Search for the cell housing the specified text and yield its [x, y] center coordinate. 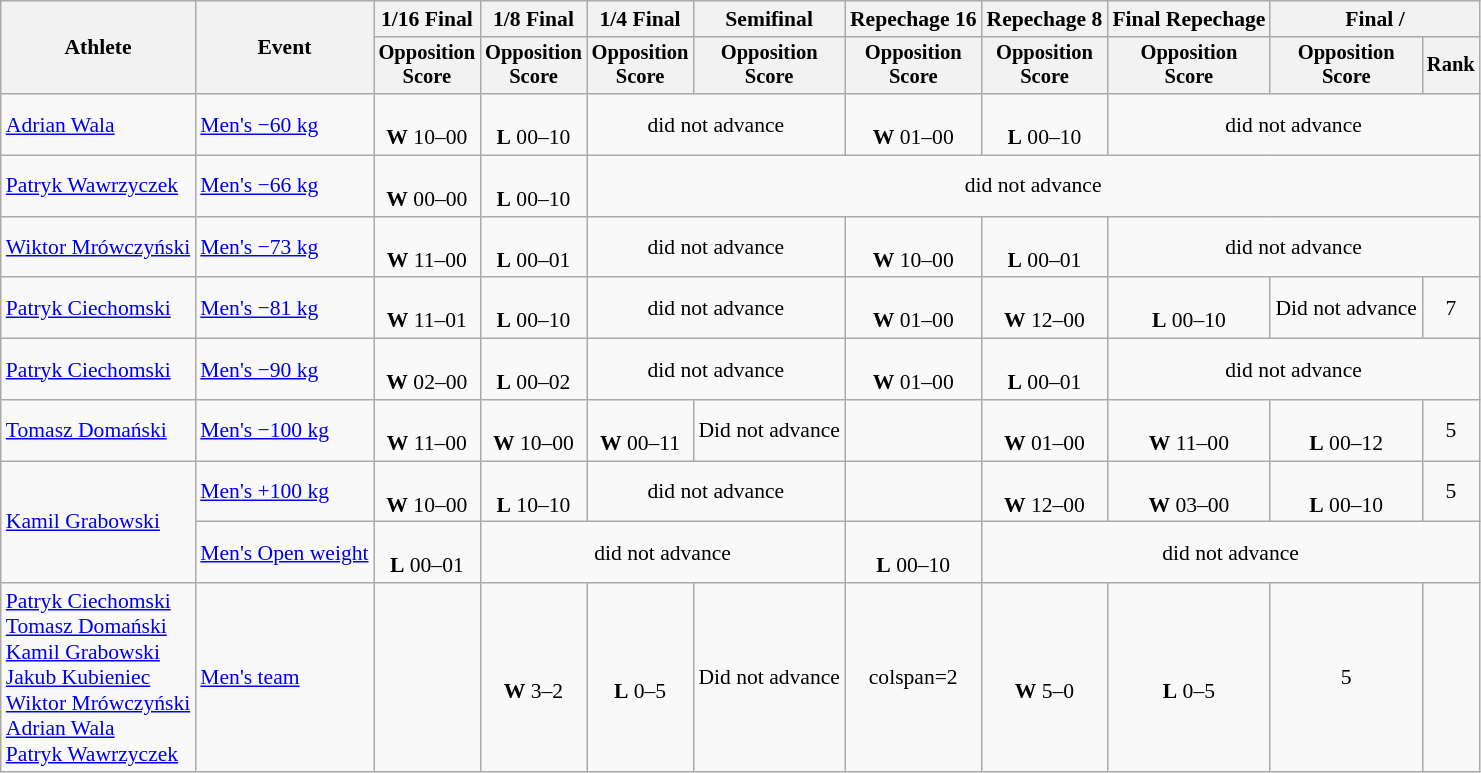
W 03–00 [1188, 492]
1/8 Final [534, 19]
W 00–00 [428, 186]
L 00–02 [534, 370]
Athlete [98, 48]
1/4 Final [640, 19]
Men's team [284, 678]
1/16 Final [428, 19]
Men's −60 kg [284, 124]
W 5–0 [1045, 678]
Final / [1374, 19]
W 3–2 [534, 678]
W 11–01 [428, 308]
W 00–11 [640, 430]
Men's −100 kg [284, 430]
Men's −66 kg [284, 186]
Men's −90 kg [284, 370]
Men's Open weight [284, 552]
colspan=2 [914, 678]
Rank [1451, 66]
Semifinal [769, 19]
Final Repechage [1188, 19]
7 [1451, 308]
Men's −81 kg [284, 308]
L 10–10 [534, 492]
Men's −73 kg [284, 248]
Patryk Wawrzyczek [98, 186]
Men's +100 kg [284, 492]
Repechage 8 [1045, 19]
Event [284, 48]
W 02–00 [428, 370]
Wiktor Mrówczyński [98, 248]
Patryk CiechomskiTomasz DomańskiKamil GrabowskiJakub KubieniecWiktor MrówczyńskiAdrian WalaPatryk Wawrzyczek [98, 678]
Tomasz Domański [98, 430]
Kamil Grabowski [98, 522]
Repechage 16 [914, 19]
L 00–12 [1346, 430]
Adrian Wala [98, 124]
